Pinpoint the cell where the given text exists, returning its [x, y] midpoint coordinate. 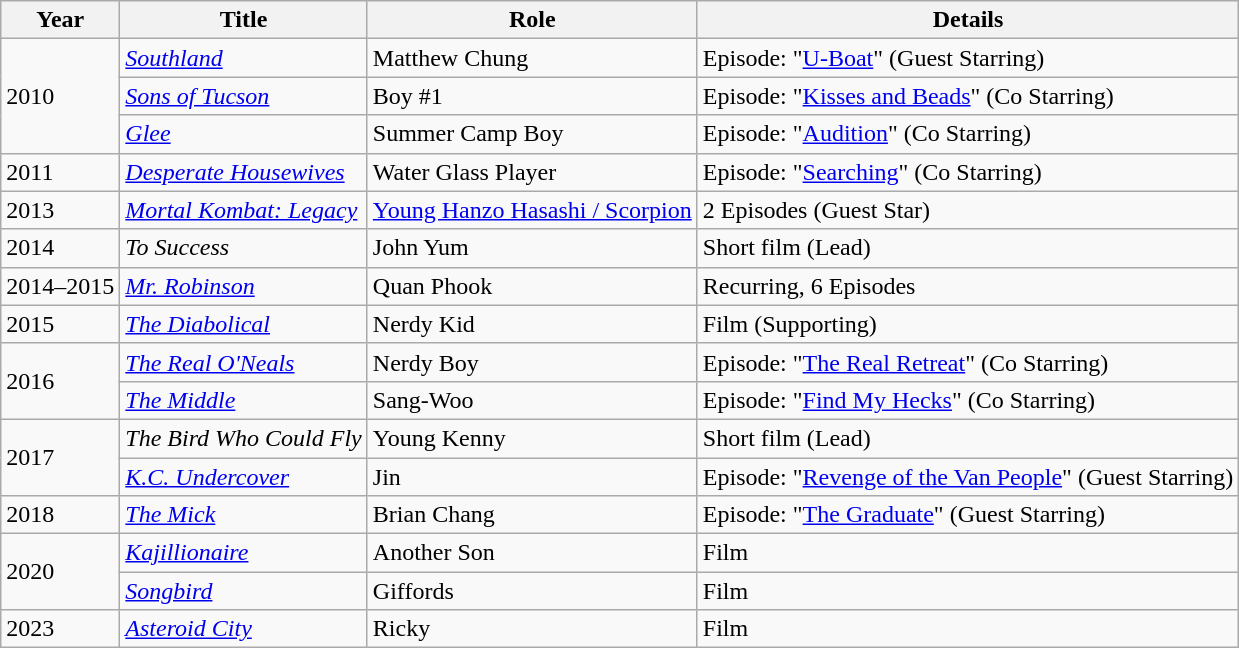
Songbird [244, 591]
Recurring, 6 Episodes [968, 286]
Sang-Woo [532, 400]
Nerdy Boy [532, 362]
Asteroid City [244, 629]
Ricky [532, 629]
Title [244, 20]
Jin [532, 477]
Mr. Robinson [244, 286]
Role [532, 20]
The Diabolical [244, 324]
2014 [60, 248]
Details [968, 20]
Desperate Housewives [244, 172]
Summer Camp Boy [532, 134]
Water Glass Player [532, 172]
2014–2015 [60, 286]
John Yum [532, 248]
Mortal Kombat: Legacy [244, 210]
Kajillionaire [244, 553]
Southland [244, 58]
2016 [60, 381]
Episode: "The Graduate" (Guest Starring) [968, 515]
Young Hanzo Hasashi / Scorpion [532, 210]
2015 [60, 324]
2017 [60, 457]
Episode: "Find My Hecks" (Co Starring) [968, 400]
Sons of Tucson [244, 96]
The Mick [244, 515]
2013 [60, 210]
2011 [60, 172]
To Success [244, 248]
Episode: "Audition" (Co Starring) [968, 134]
The Middle [244, 400]
Young Kenny [532, 438]
Another Son [532, 553]
Giffords [532, 591]
Glee [244, 134]
2018 [60, 515]
2023 [60, 629]
The Bird Who Could Fly [244, 438]
2 Episodes (Guest Star) [968, 210]
Episode: "Revenge of the Van People" (Guest Starring) [968, 477]
Episode: "Kisses and Beads" (Co Starring) [968, 96]
Boy #1 [532, 96]
Brian Chang [532, 515]
2020 [60, 572]
2010 [60, 96]
The Real O'Neals [244, 362]
Year [60, 20]
Episode: "U-Boat" (Guest Starring) [968, 58]
Film (Supporting) [968, 324]
Quan Phook [532, 286]
Nerdy Kid [532, 324]
K.C. Undercover [244, 477]
Episode: "The Real Retreat" (Co Starring) [968, 362]
Matthew Chung [532, 58]
Episode: "Searching" (Co Starring) [968, 172]
